Locate the cell with the specified text and output its (x, y) center coordinate. 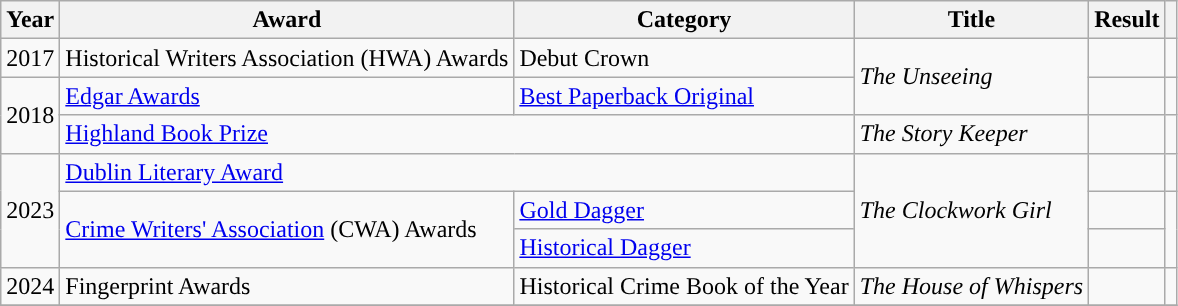
The Story Keeper (971, 134)
Crime Writers' Association (CWA) Awards (287, 229)
Debut Crown (684, 58)
Year (30, 20)
Fingerprint Awards (287, 286)
The Unseeing (971, 77)
Historical Dagger (684, 248)
2018 (30, 115)
The Clockwork Girl (971, 210)
Dublin Literary Award (457, 172)
Award (287, 20)
Historical Writers Association (HWA) Awards (287, 58)
Historical Crime Book of the Year (684, 286)
Gold Dagger (684, 210)
Result (1127, 20)
Highland Book Prize (457, 134)
Edgar Awards (287, 96)
The House of Whispers (971, 286)
2017 (30, 58)
2023 (30, 210)
2024 (30, 286)
Best Paperback Original (684, 96)
Category (684, 20)
Title (971, 20)
